Pinpoint the cell where the given text exists, returning its [x, y] midpoint coordinate. 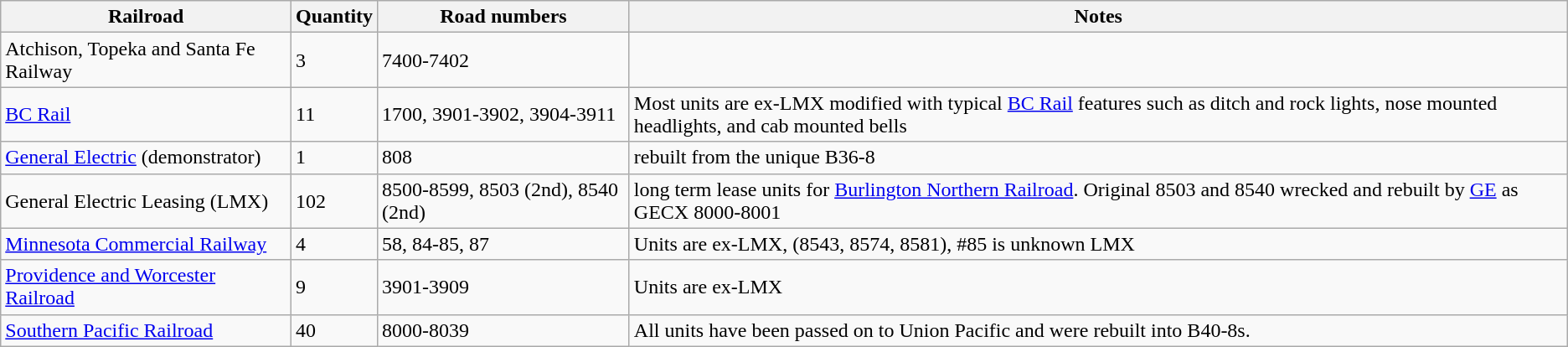
7400-7402 [504, 60]
Southern Pacific Railroad [146, 330]
58, 84-85, 87 [504, 244]
102 [335, 201]
3 [335, 60]
rebuilt from the unique B36-8 [1098, 158]
1700, 3901-3902, 3904-3911 [504, 114]
Units are ex-LMX [1098, 287]
Providence and Worcester Railroad [146, 287]
Notes [1098, 17]
Road numbers [504, 17]
Units are ex-LMX, (8543, 8574, 8581), #85 is unknown LMX [1098, 244]
Railroad [146, 17]
long term lease units for Burlington Northern Railroad. Original 8503 and 8540 wrecked and rebuilt by GE as GECX 8000-8001 [1098, 201]
1 [335, 158]
4 [335, 244]
9 [335, 287]
General Electric (demonstrator) [146, 158]
BC Rail [146, 114]
All units have been passed on to Union Pacific and were rebuilt into B40-8s. [1098, 330]
8500-8599, 8503 (2nd), 8540 (2nd) [504, 201]
40 [335, 330]
Quantity [335, 17]
808 [504, 158]
Most units are ex-LMX modified with typical BC Rail features such as ditch and rock lights, nose mounted headlights, and cab mounted bells [1098, 114]
Atchison, Topeka and Santa Fe Railway [146, 60]
3901-3909 [504, 287]
General Electric Leasing (LMX) [146, 201]
8000-8039 [504, 330]
11 [335, 114]
Minnesota Commercial Railway [146, 244]
